Search for the cell housing the specified text and yield its (x, y) center coordinate. 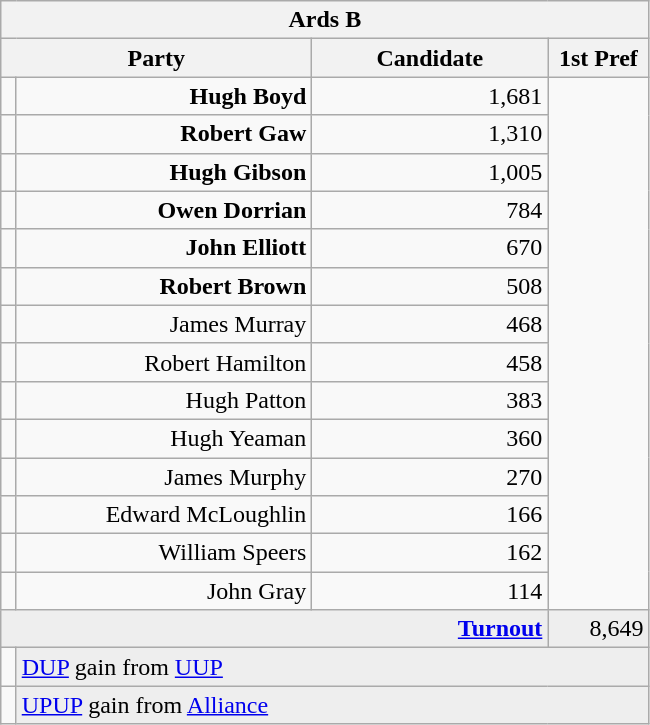
1,681 (430, 96)
Ards B (325, 20)
John Elliott (164, 248)
John Gray (164, 591)
Party (156, 58)
Owen Dorrian (164, 210)
1,310 (430, 134)
270 (430, 477)
8,649 (598, 629)
383 (430, 400)
670 (430, 248)
508 (430, 286)
Hugh Patton (164, 400)
114 (430, 591)
Robert Gaw (164, 134)
James Murray (164, 324)
Robert Brown (164, 286)
DUP gain from UUP (332, 667)
Turnout (274, 629)
784 (430, 210)
Hugh Boyd (164, 96)
William Speers (164, 553)
458 (430, 362)
UPUP gain from Alliance (332, 705)
468 (430, 324)
162 (430, 553)
Hugh Gibson (164, 172)
360 (430, 438)
1,005 (430, 172)
Hugh Yeaman (164, 438)
Robert Hamilton (164, 362)
James Murphy (164, 477)
166 (430, 515)
Edward McLoughlin (164, 515)
Candidate (430, 58)
1st Pref (598, 58)
